For the text-containing cell, return its midpoint in (x, y) coordinate format. 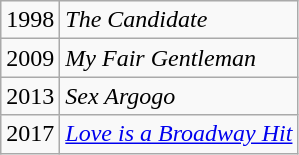
1998 (30, 20)
2009 (30, 58)
My Fair Gentleman (179, 58)
2017 (30, 134)
The Candidate (179, 20)
2013 (30, 96)
Sex Argogo (179, 96)
Love is a Broadway Hit (179, 134)
